Extract the [X, Y] coordinate from the center of the cell holding the provided text.  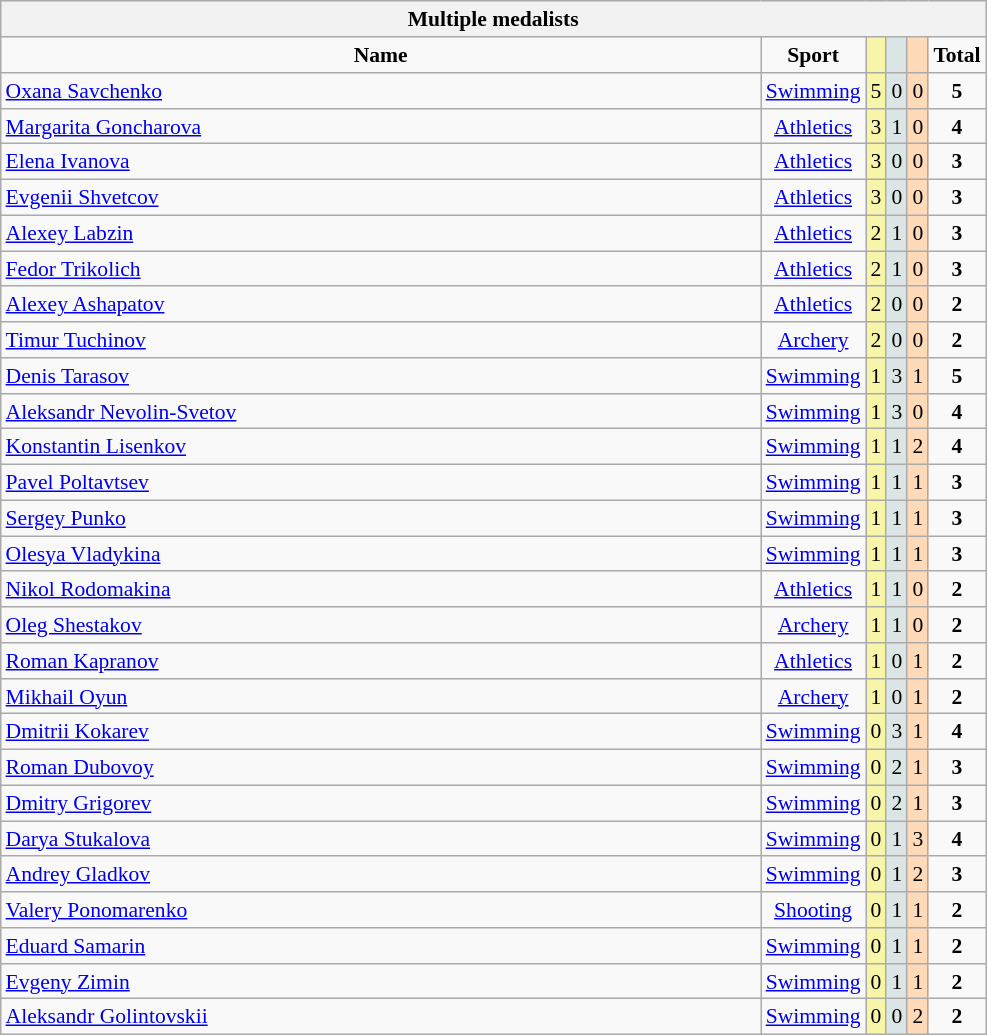
Olesya Vladykina [381, 554]
Denis Tarasov [381, 376]
Darya Stukalova [381, 839]
Aleksandr Golintovskii [381, 1017]
Oxana Savchenko [381, 91]
Roman Kapranov [381, 661]
Roman Dubovoy [381, 767]
Total [956, 55]
Dmitrii Kokarev [381, 732]
Margarita Goncharova [381, 126]
Name [381, 55]
Oleg Shestakov [381, 625]
Pavel Poltavtsev [381, 482]
Eduard Samarin [381, 946]
Elena Ivanova [381, 162]
Timur Tuchinov [381, 340]
Alexey Ashapatov [381, 304]
Evgenii Shvetcov [381, 197]
Konstantin Lisenkov [381, 447]
Alexey Labzin [381, 233]
Dmitry Grigorev [381, 803]
Nikol Rodomakina [381, 589]
Evgeny Zimin [381, 981]
Multiple medalists [494, 19]
Andrey Gladkov [381, 874]
Valery Ponomarenko [381, 910]
Fedor Trikolich [381, 269]
Mikhail Oyun [381, 696]
Shooting [814, 910]
Sergey Punko [381, 518]
Aleksandr Nevolin-Svetov [381, 411]
Sport [814, 55]
